Provide the [X, Y] coordinate of the cell's center where the given text is located.  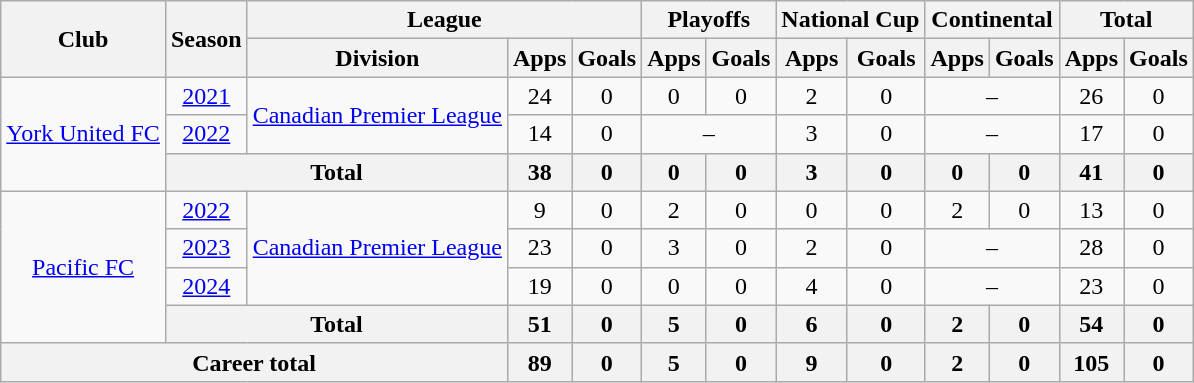
Playoffs [709, 20]
105 [1091, 362]
89 [539, 362]
York United FC [84, 134]
Career total [254, 362]
6 [812, 324]
38 [539, 172]
17 [1091, 134]
54 [1091, 324]
51 [539, 324]
National Cup [850, 20]
Season [206, 39]
26 [1091, 96]
41 [1091, 172]
Pacific FC [84, 267]
Club [84, 39]
League [444, 20]
24 [539, 96]
Continental [992, 20]
2021 [206, 96]
4 [812, 286]
28 [1091, 248]
Division [377, 58]
14 [539, 134]
2023 [206, 248]
2024 [206, 286]
19 [539, 286]
13 [1091, 210]
